Scan for the cell matching the given text and deliver its [x, y] coordinate at center. 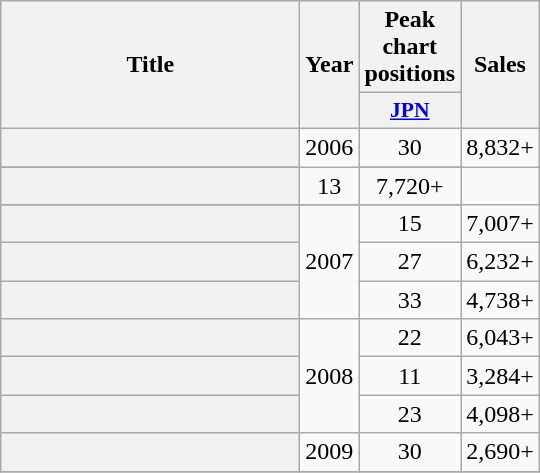
2007 [330, 262]
11 [410, 376]
2009 [330, 452]
2,690+ [500, 452]
Year [330, 65]
23 [410, 414]
Peak chart positions [410, 47]
6,043+ [500, 338]
6,232+ [500, 262]
33 [410, 300]
2006 [330, 147]
2008 [330, 376]
8,832+ [500, 147]
4,738+ [500, 300]
Sales [500, 65]
Title [150, 65]
22 [410, 338]
4,098+ [500, 414]
13 [330, 185]
15 [410, 224]
3,284+ [500, 376]
7,720+ [410, 185]
7,007+ [500, 224]
JPN [410, 111]
27 [410, 262]
